Find where the given text appears and provide that cell's center as (x, y) coordinate. 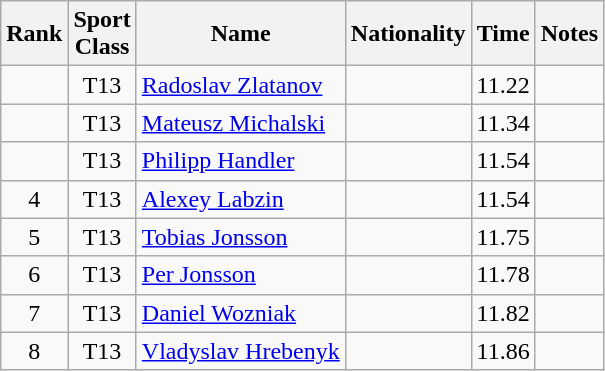
Radoslav Zlatanov (240, 85)
11.34 (503, 123)
11.82 (503, 313)
11.22 (503, 85)
Daniel Wozniak (240, 313)
Per Jonsson (240, 275)
Alexey Labzin (240, 199)
Rank (34, 34)
4 (34, 199)
Mateusz Michalski (240, 123)
Nationality (408, 34)
5 (34, 237)
SportClass (102, 34)
Time (503, 34)
6 (34, 275)
11.75 (503, 237)
Philipp Handler (240, 161)
11.86 (503, 351)
Name (240, 34)
8 (34, 351)
7 (34, 313)
Vladyslav Hrebenyk (240, 351)
Tobias Jonsson (240, 237)
Notes (569, 34)
11.78 (503, 275)
